For the text-containing cell, return its midpoint in (X, Y) coordinate format. 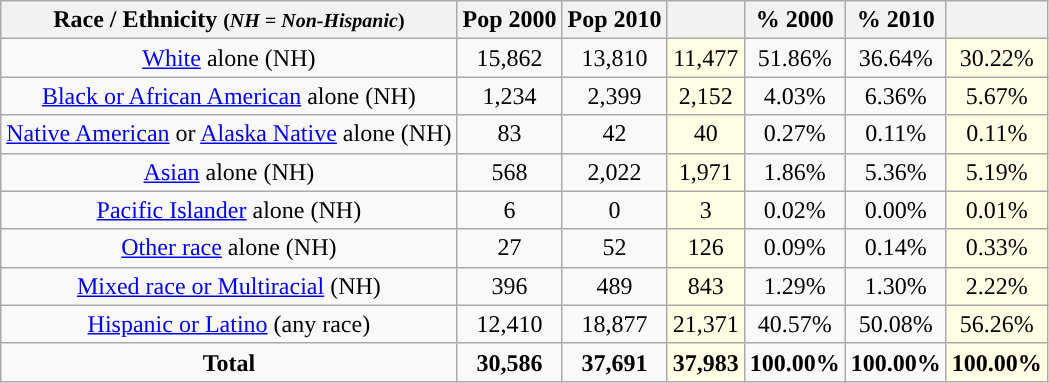
1.30% (896, 286)
1.86% (794, 172)
% 2000 (794, 20)
37,983 (706, 362)
6.36% (896, 96)
51.86% (794, 58)
Other race alone (NH) (229, 248)
% 2010 (896, 20)
3 (706, 210)
50.08% (896, 324)
0 (614, 210)
1,234 (510, 96)
36.64% (896, 58)
1.29% (794, 286)
489 (614, 286)
5.19% (996, 172)
568 (510, 172)
Race / Ethnicity (NH = Non-Hispanic) (229, 20)
Pop 2010 (614, 20)
2,152 (706, 96)
27 (510, 248)
White alone (NH) (229, 58)
0.00% (896, 210)
Hispanic or Latino (any race) (229, 324)
2,399 (614, 96)
42 (614, 134)
21,371 (706, 324)
4.03% (794, 96)
5.67% (996, 96)
Pacific Islander alone (NH) (229, 210)
0.01% (996, 210)
30.22% (996, 58)
843 (706, 286)
0.14% (896, 248)
56.26% (996, 324)
83 (510, 134)
40 (706, 134)
52 (614, 248)
6 (510, 210)
Native American or Alaska Native alone (NH) (229, 134)
5.36% (896, 172)
37,691 (614, 362)
0.09% (794, 248)
40.57% (794, 324)
12,410 (510, 324)
2.22% (996, 286)
1,971 (706, 172)
0.33% (996, 248)
18,877 (614, 324)
Pop 2000 (510, 20)
0.27% (794, 134)
396 (510, 286)
Total (229, 362)
Asian alone (NH) (229, 172)
15,862 (510, 58)
2,022 (614, 172)
30,586 (510, 362)
11,477 (706, 58)
Mixed race or Multiracial (NH) (229, 286)
Black or African American alone (NH) (229, 96)
13,810 (614, 58)
126 (706, 248)
0.02% (794, 210)
